Search for the cell housing the specified text and yield its [X, Y] center coordinate. 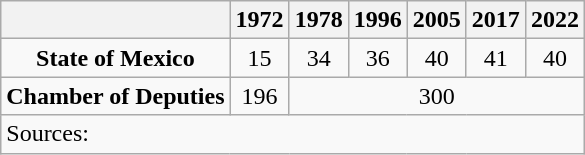
2017 [496, 20]
300 [436, 96]
1972 [260, 20]
Sources: [293, 134]
41 [496, 58]
State of Mexico [116, 58]
Chamber of Deputies [116, 96]
34 [318, 58]
15 [260, 58]
1978 [318, 20]
2022 [554, 20]
36 [378, 58]
2005 [436, 20]
196 [260, 96]
1996 [378, 20]
